Locate the cell with the specified text and output its (x, y) center coordinate. 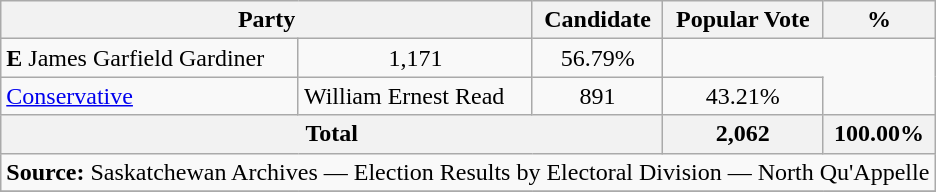
2,062 (743, 134)
Total (332, 134)
1,171 (415, 58)
Conservative (150, 96)
William Ernest Read (415, 96)
E James Garfield Gardiner (150, 58)
Party (267, 20)
56.79% (597, 58)
% (879, 20)
100.00% (879, 134)
43.21% (743, 96)
Candidate (597, 20)
891 (597, 96)
Popular Vote (743, 20)
Source: Saskatchewan Archives — Election Results by Electoral Division — North Qu'Appelle (468, 172)
